Provide the (x, y) coordinate of the cell's center where the given text is located.  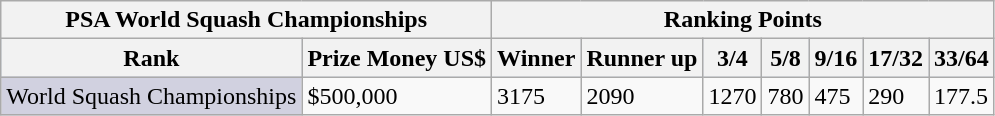
17/32 (896, 58)
Ranking Points (744, 20)
290 (896, 96)
9/16 (836, 58)
33/64 (961, 58)
780 (786, 96)
3/4 (732, 58)
3175 (536, 96)
$500,000 (397, 96)
5/8 (786, 58)
2090 (642, 96)
Winner (536, 58)
Runner up (642, 58)
177.5 (961, 96)
Prize Money US$ (397, 58)
PSA World Squash Championships (246, 20)
World Squash Championships (152, 96)
1270 (732, 96)
475 (836, 96)
Rank (152, 58)
